Detect which cell encompasses the target text, then output its [X, Y] center coordinate. 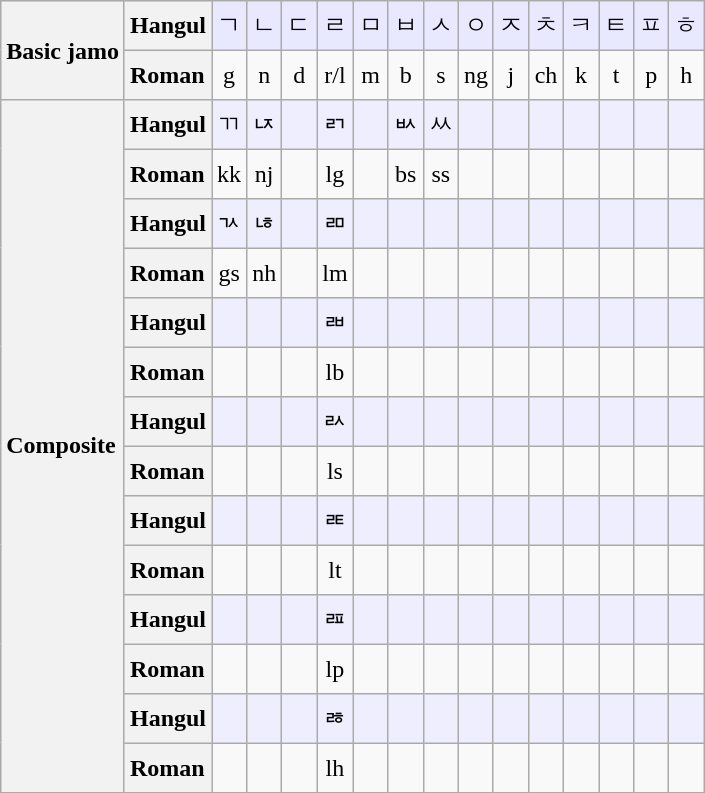
ㅋ [582, 26]
Composite [63, 446]
nh [264, 272]
ㄻ [335, 224]
h [686, 74]
p [652, 74]
ㄲ [230, 124]
n [264, 74]
d [300, 74]
ㄱ [230, 26]
ㅊ [546, 26]
ㄾ [335, 520]
t [616, 74]
g [230, 74]
m [370, 74]
ㅂ [406, 26]
ㄿ [335, 618]
lp [335, 668]
ㅀ [335, 718]
ㄹ [335, 26]
s [440, 74]
b [406, 74]
ㄵ [264, 124]
ls [335, 470]
ng [476, 74]
k [582, 74]
ch [546, 74]
ㅁ [370, 26]
lh [335, 768]
ㄷ [300, 26]
j [510, 74]
lm [335, 272]
ㅈ [510, 26]
r/l [335, 74]
ㅇ [476, 26]
ㄺ [335, 124]
ㄴ [264, 26]
kk [230, 174]
ㄶ [264, 224]
ㅎ [686, 26]
ㅍ [652, 26]
nj [264, 174]
lb [335, 372]
lg [335, 174]
ㅄ [406, 124]
ㅅ [440, 26]
lt [335, 570]
gs [230, 272]
ㄼ [335, 322]
ㄳ [230, 224]
ㄽ [335, 420]
bs [406, 174]
ㅌ [616, 26]
ss [440, 174]
Basic jamo [63, 50]
ㅆ [440, 124]
